From the cell containing the given text, extract its center point as [X, Y] coordinate. 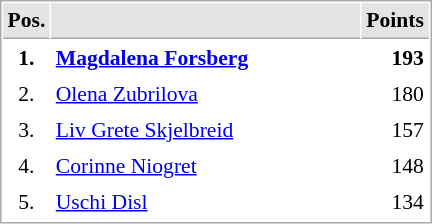
134 [396, 201]
Points [396, 21]
157 [396, 129]
Pos. [26, 21]
Magdalena Forsberg [206, 57]
3. [26, 129]
2. [26, 93]
4. [26, 165]
Liv Grete Skjelbreid [206, 129]
1. [26, 57]
Corinne Niogret [206, 165]
Olena Zubrilova [206, 93]
Uschi Disl [206, 201]
193 [396, 57]
5. [26, 201]
148 [396, 165]
180 [396, 93]
